Extract the (x, y) coordinate from the center of the cell holding the provided text.  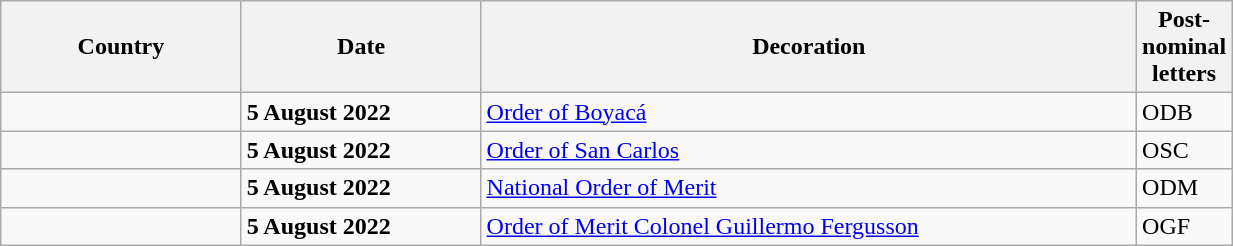
Post-nominal letters (1184, 47)
ODB (1184, 112)
OSC (1184, 150)
Order of Merit Colonel Guillermo Fergusson (809, 226)
Decoration (809, 47)
Date (361, 47)
Order of San Carlos (809, 150)
Order of Boyacá (809, 112)
National Order of Merit (809, 188)
OGF (1184, 226)
Country (121, 47)
ODM (1184, 188)
